Detect which cell encompasses the target text, then output its [x, y] center coordinate. 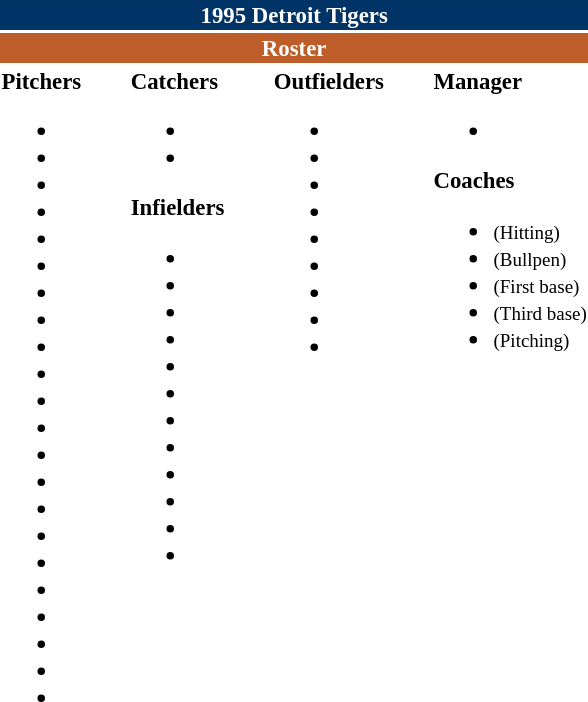
Roster [294, 48]
1995 Detroit Tigers [294, 15]
